Scan for the cell matching the given text and deliver its [x, y] coordinate at center. 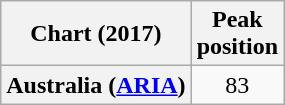
83 [237, 85]
Australia (ARIA) [96, 85]
Peakposition [237, 34]
Chart (2017) [96, 34]
